Return the [X, Y] coordinate for the center point of the cell that contains the specified text.  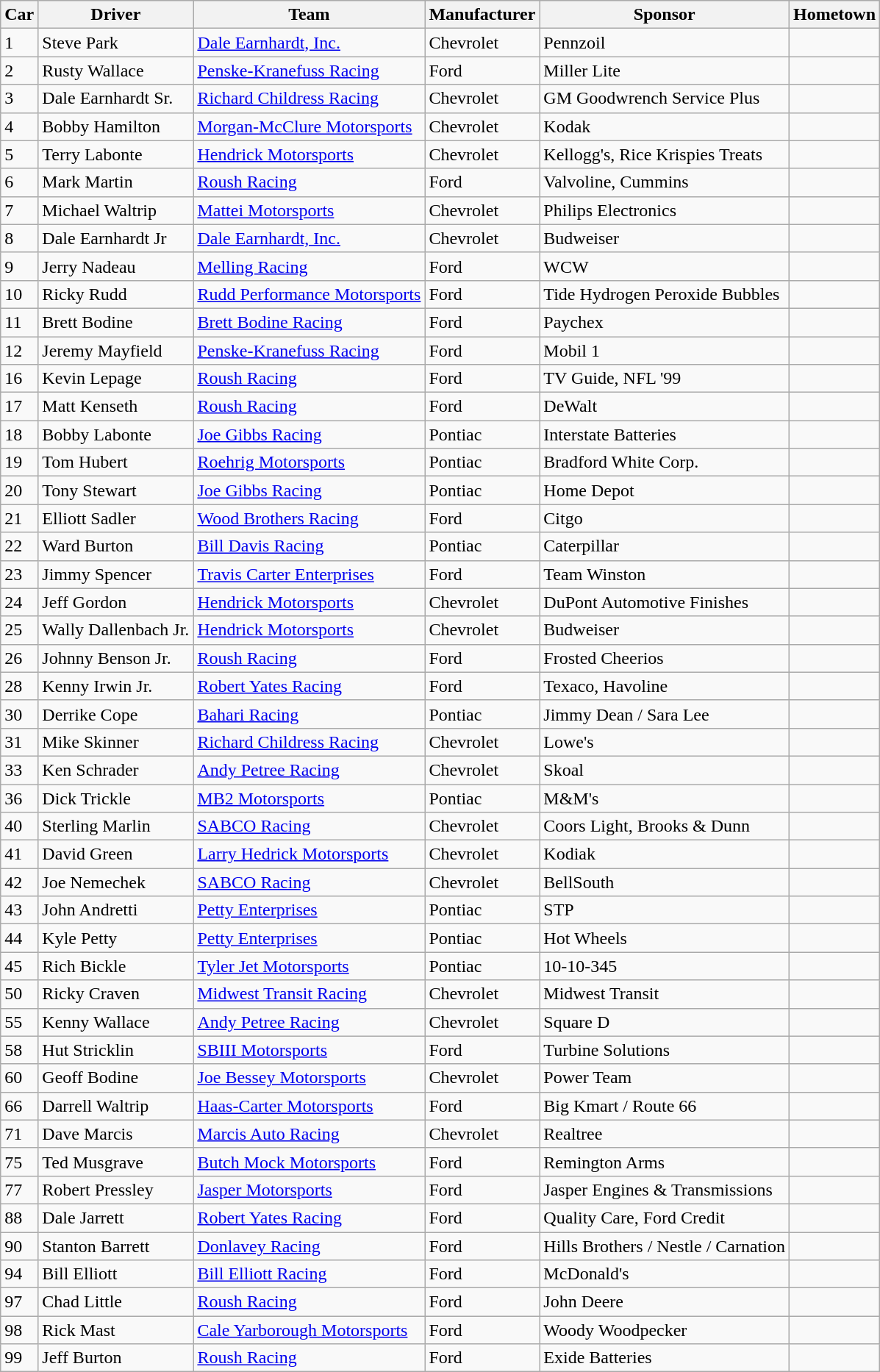
Driver [116, 15]
1 [19, 43]
Mike Skinner [116, 742]
Joe Nemechek [116, 882]
Jasper Motorsports [309, 1190]
36 [19, 798]
Kodiak [665, 854]
Butch Mock Motorsports [309, 1162]
Skoal [665, 770]
Midwest Transit Racing [309, 994]
30 [19, 714]
Team [309, 15]
4 [19, 126]
Coors Light, Brooks & Dunn [665, 826]
DeWalt [665, 407]
Brett Bodine Racing [309, 322]
Woody Woodpecker [665, 1330]
Midwest Transit [665, 994]
Citgo [665, 518]
Kenny Wallace [116, 1022]
Caterpillar [665, 546]
66 [19, 1106]
55 [19, 1022]
33 [19, 770]
Bradford White Corp. [665, 462]
8 [19, 238]
9 [19, 266]
31 [19, 742]
Steve Park [116, 43]
Hometown [835, 15]
SBIII Motorsports [309, 1050]
Mark Martin [116, 182]
19 [19, 462]
44 [19, 938]
60 [19, 1078]
Elliott Sadler [116, 518]
TV Guide, NFL '99 [665, 379]
Haas-Carter Motorsports [309, 1106]
Jimmy Spencer [116, 574]
John Deere [665, 1302]
Turbine Solutions [665, 1050]
Lowe's [665, 742]
Hut Stricklin [116, 1050]
94 [19, 1274]
7 [19, 210]
Mattei Motorsports [309, 210]
Derrike Cope [116, 714]
Home Depot [665, 490]
Team Winston [665, 574]
WCW [665, 266]
50 [19, 994]
Pennzoil [665, 43]
John Andretti [116, 910]
Big Kmart / Route 66 [665, 1106]
Robert Pressley [116, 1190]
Realtree [665, 1134]
Ricky Rudd [116, 294]
42 [19, 882]
Bill Elliott Racing [309, 1274]
26 [19, 658]
Square D [665, 1022]
Mobil 1 [665, 351]
Bill Elliott [116, 1274]
STP [665, 910]
Ricky Craven [116, 994]
25 [19, 630]
Roehrig Motorsports [309, 462]
Exide Batteries [665, 1358]
DuPont Automotive Finishes [665, 602]
Morgan-McClure Motorsports [309, 126]
Kevin Lepage [116, 379]
Darrell Waltrip [116, 1106]
45 [19, 966]
Sterling Marlin [116, 826]
43 [19, 910]
Wally Dallenbach Jr. [116, 630]
BellSouth [665, 882]
Rusty Wallace [116, 71]
Tide Hydrogen Peroxide Bubbles [665, 294]
Dale Earnhardt Sr. [116, 99]
Chad Little [116, 1302]
6 [19, 182]
12 [19, 351]
Interstate Batteries [665, 435]
Travis Carter Enterprises [309, 574]
Ted Musgrave [116, 1162]
58 [19, 1050]
Jasper Engines & Transmissions [665, 1190]
17 [19, 407]
Dale Jarrett [116, 1218]
Frosted Cheerios [665, 658]
5 [19, 154]
Jerry Nadeau [116, 266]
16 [19, 379]
99 [19, 1358]
98 [19, 1330]
Bill Davis Racing [309, 546]
Kyle Petty [116, 938]
Bobby Labonte [116, 435]
McDonald's [665, 1274]
Jimmy Dean / Sara Lee [665, 714]
Sponsor [665, 15]
41 [19, 854]
10 [19, 294]
Terry Labonte [116, 154]
Power Team [665, 1078]
Jeremy Mayfield [116, 351]
Miller Lite [665, 71]
Kenny Irwin Jr. [116, 686]
97 [19, 1302]
3 [19, 99]
2 [19, 71]
Brett Bodine [116, 322]
Ken Schrader [116, 770]
21 [19, 518]
18 [19, 435]
Rick Mast [116, 1330]
MB2 Motorsports [309, 798]
28 [19, 686]
GM Goodwrench Service Plus [665, 99]
90 [19, 1246]
88 [19, 1218]
71 [19, 1134]
Dale Earnhardt Jr [116, 238]
75 [19, 1162]
Johnny Benson Jr. [116, 658]
Michael Waltrip [116, 210]
Tyler Jet Motorsports [309, 966]
David Green [116, 854]
Jeff Burton [116, 1358]
Hot Wheels [665, 938]
Larry Hedrick Motorsports [309, 854]
Donlavey Racing [309, 1246]
Marcis Auto Racing [309, 1134]
Stanton Barrett [116, 1246]
Kellogg's, Rice Krispies Treats [665, 154]
Philips Electronics [665, 210]
77 [19, 1190]
23 [19, 574]
Texaco, Havoline [665, 686]
Bobby Hamilton [116, 126]
Remington Arms [665, 1162]
40 [19, 826]
Manufacturer [482, 15]
Kodak [665, 126]
Geoff Bodine [116, 1078]
Ward Burton [116, 546]
Quality Care, Ford Credit [665, 1218]
Matt Kenseth [116, 407]
Car [19, 15]
Melling Racing [309, 266]
Tony Stewart [116, 490]
22 [19, 546]
Paychex [665, 322]
Dick Trickle [116, 798]
M&M's [665, 798]
Hills Brothers / Nestle / Carnation [665, 1246]
Rich Bickle [116, 966]
Dave Marcis [116, 1134]
Jeff Gordon [116, 602]
Tom Hubert [116, 462]
20 [19, 490]
Rudd Performance Motorsports [309, 294]
24 [19, 602]
11 [19, 322]
10-10-345 [665, 966]
Joe Bessey Motorsports [309, 1078]
Wood Brothers Racing [309, 518]
Valvoline, Cummins [665, 182]
Cale Yarborough Motorsports [309, 1330]
Bahari Racing [309, 714]
